Capture the cell that displays the provided text and extract its [X, Y] central coordinate. 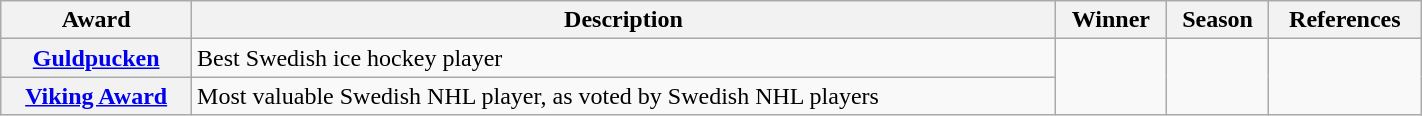
Most valuable Swedish NHL player, as voted by Swedish NHL players [624, 96]
Award [96, 20]
Guldpucken [96, 58]
References [1344, 20]
Description [624, 20]
Best Swedish ice hockey player [624, 58]
Winner [1110, 20]
Viking Award [96, 96]
Season [1218, 20]
